Return (X, Y) of the center of cell containing provided text 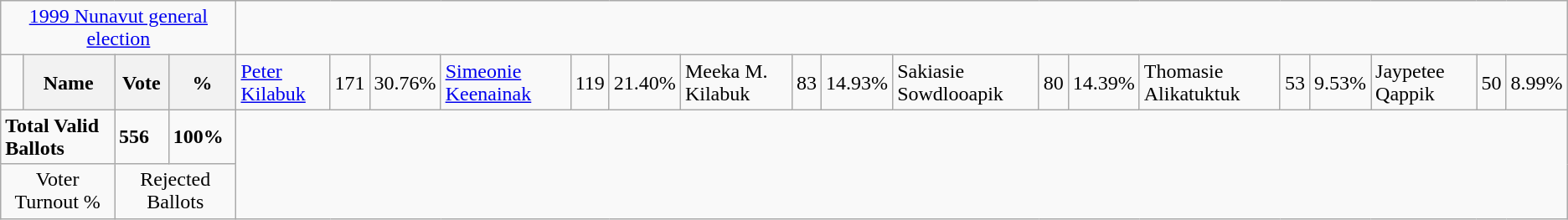
8.99% (1536, 82)
Rejected Ballots (174, 191)
83 (806, 82)
556 (141, 137)
30.76% (405, 82)
80 (1054, 82)
171 (350, 82)
9.53% (1340, 82)
Meeka M. Kilabuk (735, 82)
50 (1491, 82)
119 (590, 82)
Vote (141, 82)
21.40% (645, 82)
100% (203, 137)
Thomasie Alikatuktuk (1210, 82)
Sakiasie Sowdlooapik (966, 82)
Total Valid Ballots (58, 137)
Name (69, 82)
1999 Nunavut general election (119, 28)
14.39% (1104, 82)
Peter Kilabuk (283, 82)
% (203, 82)
14.93% (858, 82)
53 (1295, 82)
Jaypetee Qappik (1424, 82)
Simeonie Keenainak (506, 82)
Voter Turnout % (58, 191)
